Return (x, y) of the center of cell containing provided text 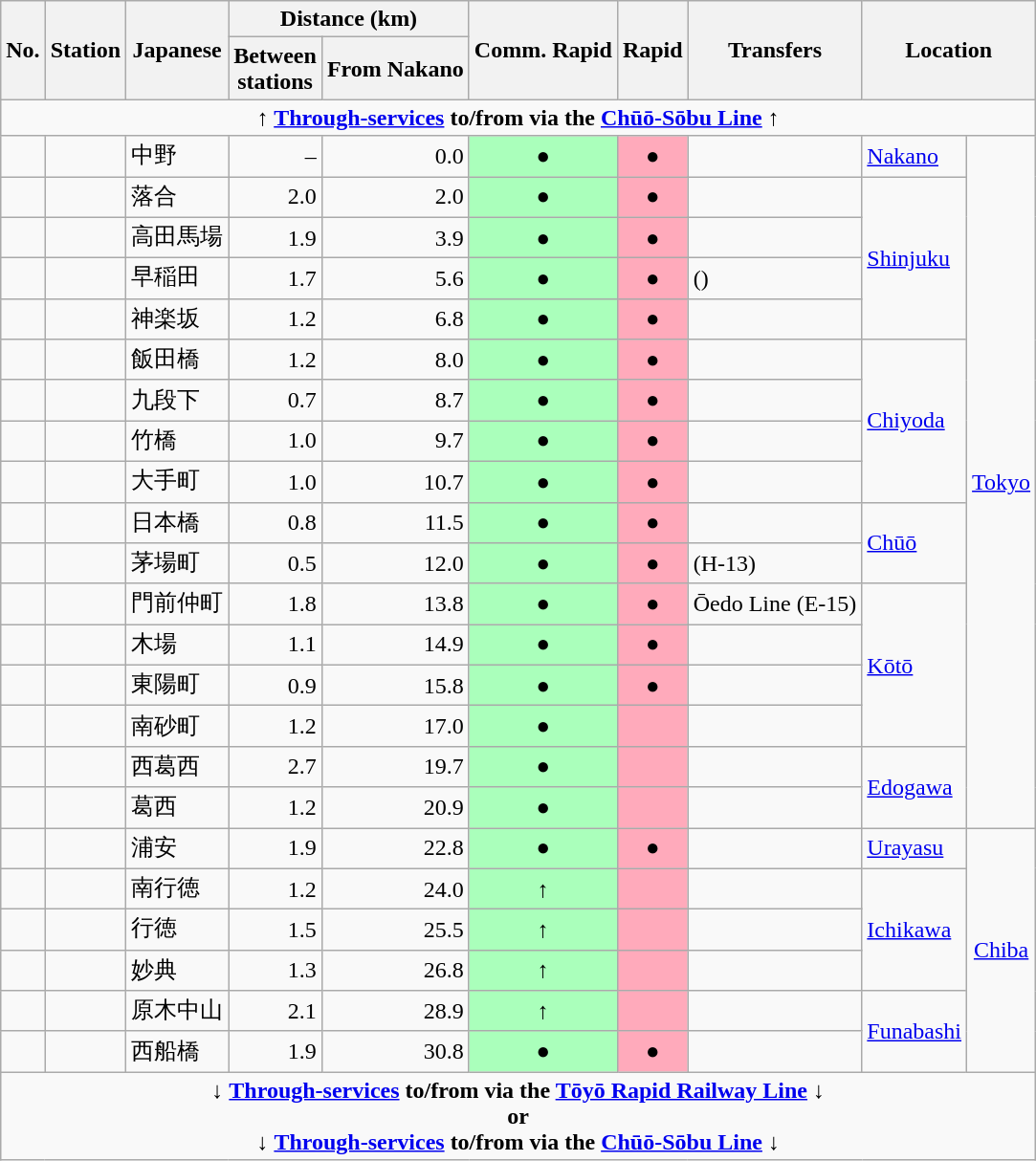
飯田橋 (178, 360)
妙典 (178, 970)
Station (85, 50)
26.8 (395, 970)
Location (949, 50)
8.0 (395, 360)
木場 (178, 645)
落合 (178, 197)
3.9 (395, 237)
0.0 (395, 157)
Nakano (915, 157)
Ōedo Line (E-15) (775, 604)
浦安 (178, 849)
14.9 (395, 645)
2.1 (276, 1012)
Chiba (1002, 951)
原木中山 (178, 1012)
2.7 (276, 767)
28.9 (395, 1012)
門前仲町 (178, 604)
0.9 (276, 685)
8.7 (395, 400)
24.0 (395, 889)
日本橋 (178, 522)
Japanese (178, 50)
Shinjuku (915, 257)
19.7 (395, 767)
0.5 (276, 564)
() (775, 279)
西葛西 (178, 767)
No. (23, 50)
1.8 (276, 604)
0.7 (276, 400)
Urayasu (915, 849)
0.8 (276, 522)
Chūō (915, 543)
Distance (km) (349, 19)
大手町 (178, 482)
中野 (178, 157)
南砂町 (178, 727)
15.8 (395, 685)
From Nakano (395, 69)
東陽町 (178, 685)
↑ Through-services to/from via the Chūō-Sōbu Line ↑ (518, 118)
Betweenstations (276, 69)
茅場町 (178, 564)
Rapid (652, 50)
5.6 (395, 279)
– (276, 157)
30.8 (395, 1052)
Tokyo (1002, 482)
Ichikawa (915, 930)
行徳 (178, 930)
Chiyoda (915, 421)
九段下 (178, 400)
1.3 (276, 970)
神楽坂 (178, 319)
13.8 (395, 604)
(H-13) (775, 564)
南行徳 (178, 889)
25.5 (395, 930)
Comm. Rapid (543, 50)
早稲田 (178, 279)
22.8 (395, 849)
1.7 (276, 279)
12.0 (395, 564)
高田馬場 (178, 237)
11.5 (395, 522)
10.7 (395, 482)
1.1 (276, 645)
9.7 (395, 442)
Funabashi (915, 1031)
↓ Through-services to/from via the Tōyō Rapid Railway Line ↓or↓ Through-services to/from via the Chūō-Sōbu Line ↓ (518, 1116)
竹橋 (178, 442)
Transfers (775, 50)
Edogawa (915, 786)
6.8 (395, 319)
西船橋 (178, 1052)
1.5 (276, 930)
17.0 (395, 727)
20.9 (395, 807)
葛西 (178, 807)
Kōtō (915, 665)
